From the cell containing the given text, extract its center point as (X, Y) coordinate. 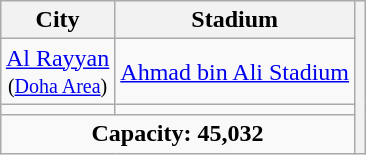
Stadium (235, 20)
Capacity: 45,032 (177, 134)
City (57, 20)
Ahmad bin Ali Stadium (235, 72)
Al Rayyan (Doha Area) (57, 72)
